Output the [X, Y] coordinate of the center of the cell containing the given text.  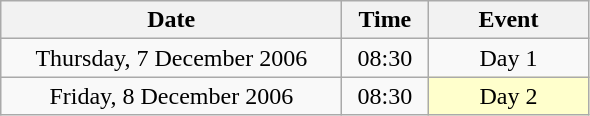
Date [172, 20]
Day 2 [508, 96]
Day 1 [508, 58]
Time [385, 20]
Event [508, 20]
Friday, 8 December 2006 [172, 96]
Thursday, 7 December 2006 [172, 58]
